Find where the given text appears and provide that cell's center as (X, Y) coordinate. 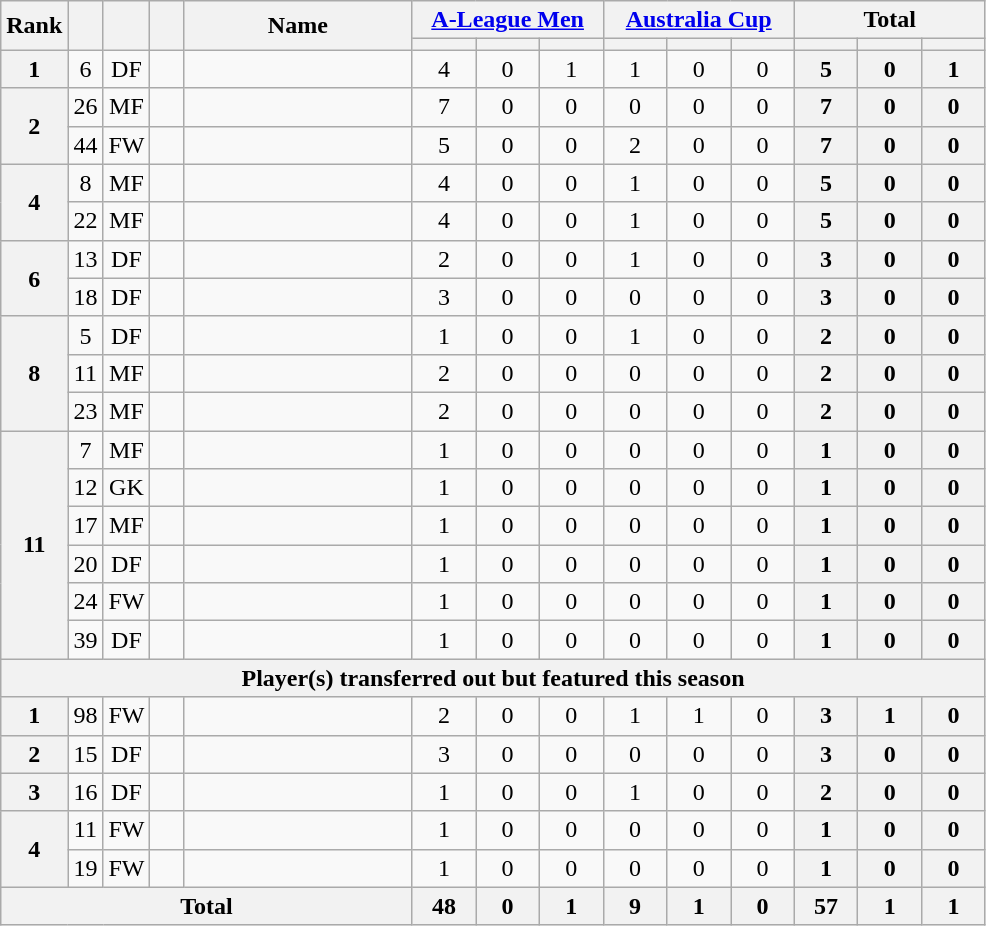
13 (86, 259)
24 (86, 602)
A-League Men (508, 20)
12 (86, 488)
GK (126, 488)
57 (826, 906)
Player(s) transferred out but featured this season (494, 678)
20 (86, 564)
44 (86, 145)
18 (86, 297)
Name (298, 26)
9 (635, 906)
22 (86, 221)
Rank (34, 26)
26 (86, 107)
16 (86, 792)
Australia Cup (698, 20)
48 (444, 906)
39 (86, 640)
15 (86, 754)
17 (86, 526)
19 (86, 868)
98 (86, 716)
23 (86, 411)
